For the text-containing cell, return its midpoint in (x, y) coordinate format. 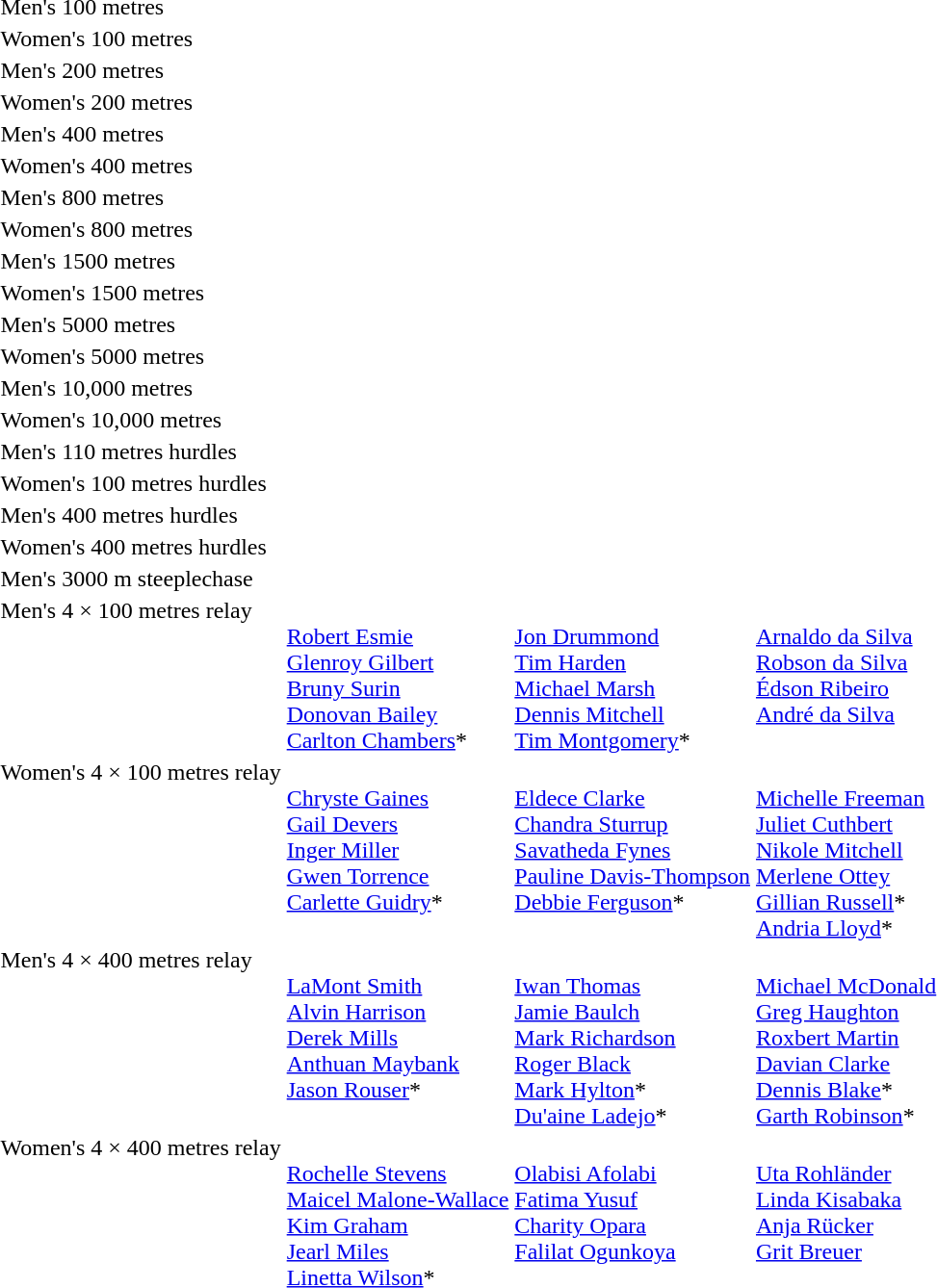
Arnaldo da SilvaRobson da SilvaÉdson RibeiroAndré da Silva (846, 676)
Chryste GainesGail DeversInger MillerGwen TorrenceCarlette Guidry* (398, 850)
Jon DrummondTim HardenMichael MarshDennis MitchellTim Montgomery* (633, 676)
Iwan ThomasJamie BaulchMark RichardsonRoger BlackMark Hylton*Du'aine Ladejo* (633, 1038)
Robert EsmieGlenroy GilbertBruny SurinDonovan BaileyCarlton Chambers* (398, 676)
Michelle FreemanJuliet CuthbertNikole MitchellMerlene OtteyGillian Russell*Andria Lloyd* (846, 850)
Eldece ClarkeChandra SturrupSavatheda FynesPauline Davis-ThompsonDebbie Ferguson* (633, 850)
LaMont SmithAlvin HarrisonDerek MillsAnthuan MaybankJason Rouser* (398, 1038)
Michael McDonaldGreg HaughtonRoxbert MartinDavian ClarkeDennis Blake*Garth Robinson* (846, 1038)
